Provide the (X, Y) coordinate of the cell's center where the given text is located.  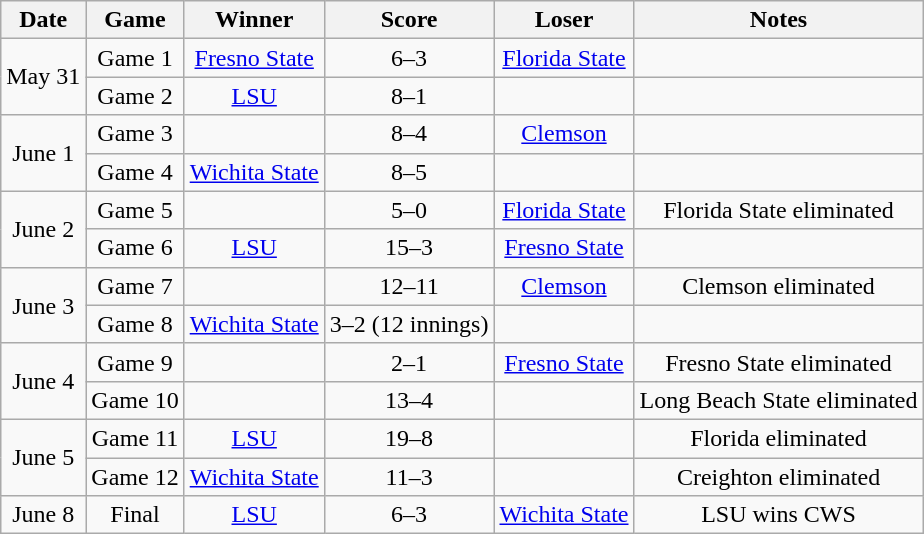
3–2 (12 innings) (409, 324)
Notes (778, 20)
Loser (564, 20)
5–0 (409, 210)
2–1 (409, 362)
Florida State eliminated (778, 210)
June 8 (44, 515)
June 5 (44, 457)
June 1 (44, 153)
Game 9 (135, 362)
Game 1 (135, 58)
Game 11 (135, 438)
Final (135, 515)
June 2 (44, 229)
15–3 (409, 248)
Game 6 (135, 248)
19–8 (409, 438)
Game 7 (135, 286)
Game 12 (135, 477)
Game 8 (135, 324)
8–1 (409, 96)
June 4 (44, 381)
Date (44, 20)
Winner (254, 20)
Score (409, 20)
June 3 (44, 305)
Florida eliminated (778, 438)
Long Beach State eliminated (778, 400)
Game 4 (135, 172)
13–4 (409, 400)
Game 5 (135, 210)
11–3 (409, 477)
Creighton eliminated (778, 477)
Game 2 (135, 96)
Game 10 (135, 400)
LSU wins CWS (778, 515)
12–11 (409, 286)
8–4 (409, 134)
May 31 (44, 77)
Game (135, 20)
Clemson eliminated (778, 286)
Fresno State eliminated (778, 362)
Game 3 (135, 134)
8–5 (409, 172)
